Provide the [X, Y] coordinate of the cell's center where the given text is located.  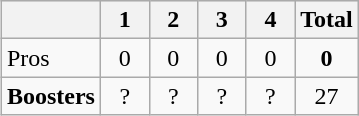
2 [174, 20]
3 [222, 20]
4 [270, 20]
Boosters [50, 96]
1 [124, 20]
Pros [50, 58]
Total [327, 20]
27 [327, 96]
